Pinpoint the cell where the given text exists, returning its (x, y) midpoint coordinate. 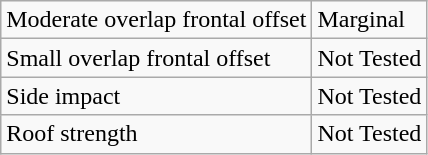
Marginal (370, 20)
Small overlap frontal offset (156, 58)
Side impact (156, 96)
Roof strength (156, 134)
Moderate overlap frontal offset (156, 20)
